Pinpoint the cell where the given text exists, returning its [x, y] midpoint coordinate. 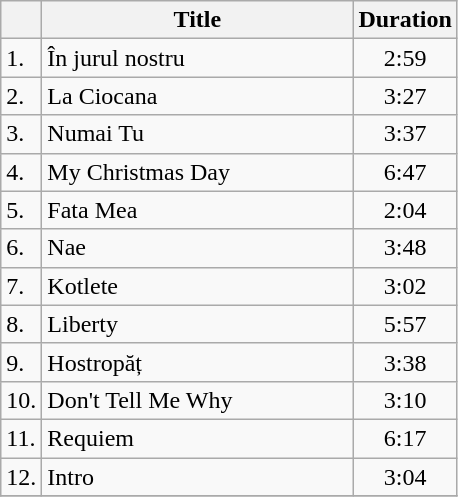
3:02 [405, 286]
3:10 [405, 400]
3:04 [405, 477]
Nae [198, 248]
6:47 [405, 172]
6. [22, 248]
9. [22, 362]
În jurul nostru [198, 58]
7. [22, 286]
11. [22, 438]
Hostropăț [198, 362]
5:57 [405, 324]
12. [22, 477]
Duration [405, 20]
5. [22, 210]
3. [22, 134]
Numai Tu [198, 134]
Title [198, 20]
3:48 [405, 248]
Intro [198, 477]
Requiem [198, 438]
3:38 [405, 362]
Liberty [198, 324]
La Ciocana [198, 96]
My Christmas Day [198, 172]
6:17 [405, 438]
3:37 [405, 134]
Kotlete [198, 286]
1. [22, 58]
Fata Mea [198, 210]
2. [22, 96]
Don't Tell Me Why [198, 400]
10. [22, 400]
4. [22, 172]
2:04 [405, 210]
2:59 [405, 58]
8. [22, 324]
3:27 [405, 96]
